Extract the (X, Y) coordinate from the center of the cell holding the provided text.  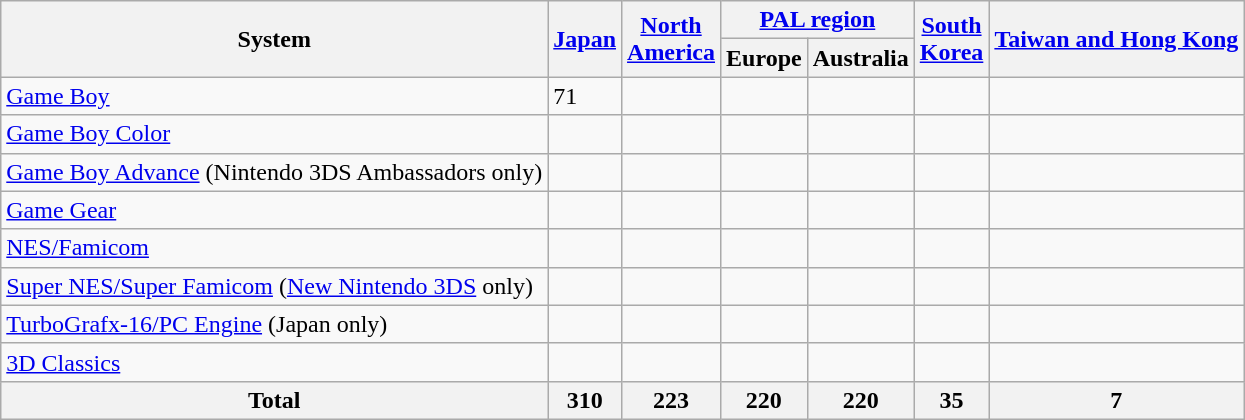
Europe (764, 58)
North America (672, 39)
Japan (585, 39)
TurboGrafx-16/PC Engine (Japan only) (274, 324)
Game Boy (274, 96)
Super NES/Super Famicom (New Nintendo 3DS only) (274, 286)
3D Classics (274, 362)
System (274, 39)
310 (585, 400)
NES/Famicom (274, 248)
35 (952, 400)
7 (1116, 400)
Game Boy Advance (Nintendo 3DS Ambassadors only) (274, 172)
Australia (860, 58)
Taiwan and Hong Kong (1116, 39)
Game Gear (274, 210)
Game Boy Color (274, 134)
PAL region (818, 20)
223 (672, 400)
Total (274, 400)
South Korea (952, 39)
71 (585, 96)
